Detect which cell encompasses the target text, then output its (X, Y) center coordinate. 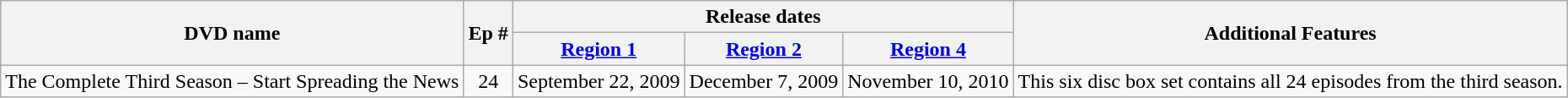
Release dates (763, 17)
Region 1 (599, 49)
Region 2 (764, 49)
September 22, 2009 (599, 81)
DVD name (233, 33)
This six disc box set contains all 24 episodes from the third season. (1290, 81)
24 (488, 81)
Region 4 (928, 49)
Ep # (488, 33)
November 10, 2010 (928, 81)
December 7, 2009 (764, 81)
Additional Features (1290, 33)
The Complete Third Season – Start Spreading the News (233, 81)
